From the cell containing the given text, extract its center point as [x, y] coordinate. 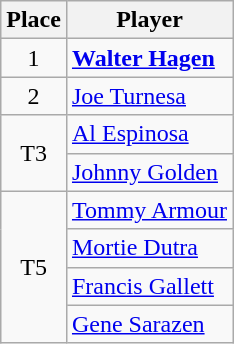
Al Espinosa [149, 134]
Francis Gallett [149, 286]
1 [34, 58]
T3 [34, 153]
2 [34, 96]
Joe Turnesa [149, 96]
Gene Sarazen [149, 324]
Place [34, 20]
Johnny Golden [149, 172]
Player [149, 20]
Tommy Armour [149, 210]
Mortie Dutra [149, 248]
Walter Hagen [149, 58]
T5 [34, 267]
